Return the [X, Y] coordinate for the center point of the cell that contains the specified text.  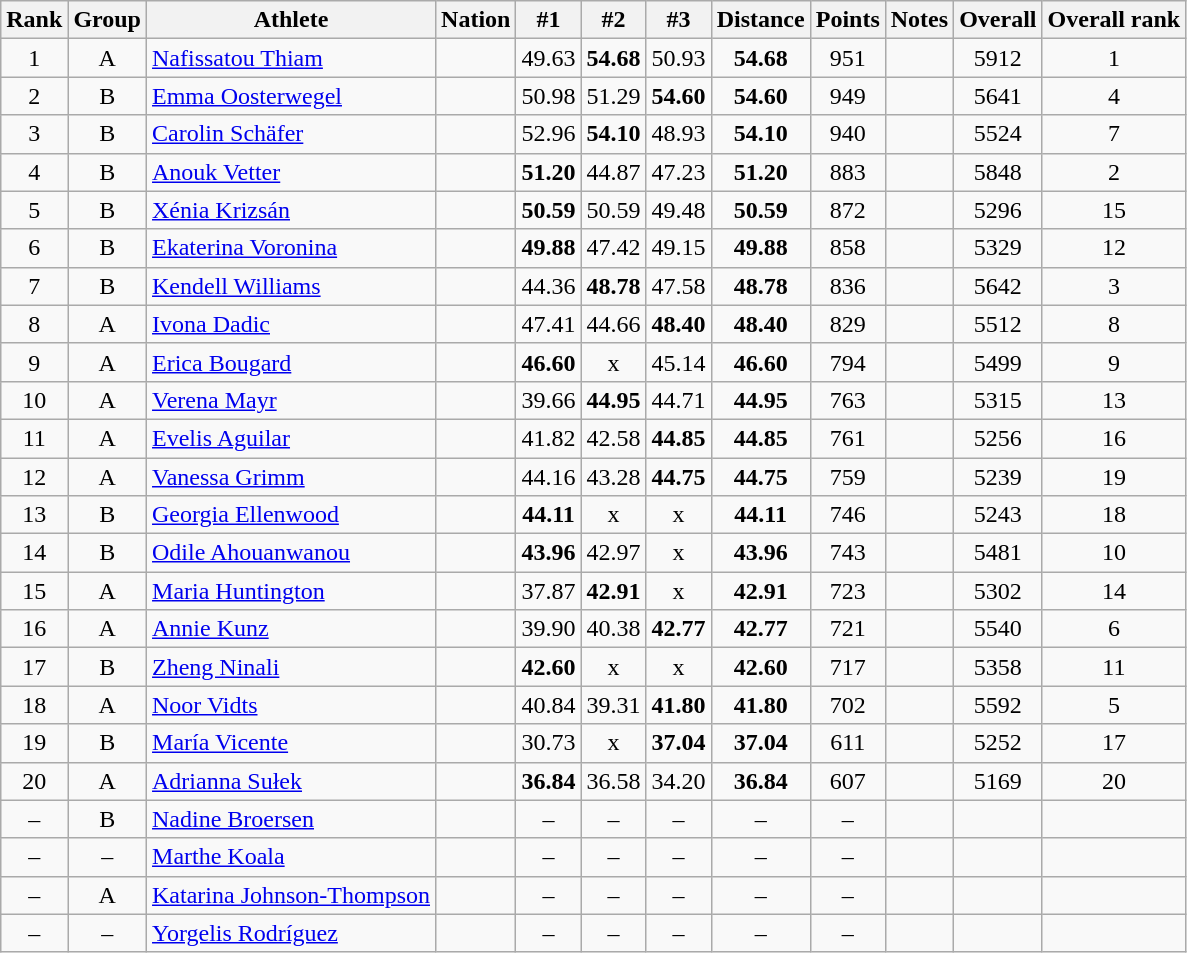
36.58 [614, 781]
49.48 [678, 210]
5642 [998, 286]
#3 [678, 20]
940 [848, 134]
5358 [998, 667]
María Vicente [292, 743]
34.20 [678, 781]
Katarina Johnson-Thompson [292, 895]
743 [848, 553]
836 [848, 286]
Distance [760, 20]
5848 [998, 172]
44.87 [614, 172]
Nation [476, 20]
794 [848, 362]
Georgia Ellenwood [292, 515]
829 [848, 324]
Nafissatou Thiam [292, 58]
40.84 [548, 705]
702 [848, 705]
5243 [998, 515]
5592 [998, 705]
39.66 [548, 400]
45.14 [678, 362]
883 [848, 172]
30.73 [548, 743]
5296 [998, 210]
5512 [998, 324]
Nadine Broersen [292, 819]
Notes [919, 20]
42.58 [614, 438]
42.97 [614, 553]
52.96 [548, 134]
50.98 [548, 96]
Group [108, 20]
49.63 [548, 58]
759 [848, 477]
717 [848, 667]
Adrianna Sułek [292, 781]
5169 [998, 781]
Emma Oosterwegel [292, 96]
43.28 [614, 477]
37.87 [548, 591]
Erica Bougard [292, 362]
49.15 [678, 248]
47.23 [678, 172]
5315 [998, 400]
Overall rank [1114, 20]
47.42 [614, 248]
44.16 [548, 477]
44.66 [614, 324]
51.29 [614, 96]
951 [848, 58]
5256 [998, 438]
5302 [998, 591]
5481 [998, 553]
Points [848, 20]
5329 [998, 248]
Kendell Williams [292, 286]
5540 [998, 629]
723 [848, 591]
721 [848, 629]
Ekaterina Voronina [292, 248]
872 [848, 210]
41.82 [548, 438]
Evelis Aguilar [292, 438]
Vanessa Grimm [292, 477]
607 [848, 781]
Anouk Vetter [292, 172]
Athlete [292, 20]
Ivona Dadic [292, 324]
Odile Ahouanwanou [292, 553]
50.93 [678, 58]
Maria Huntington [292, 591]
#2 [614, 20]
5641 [998, 96]
5239 [998, 477]
611 [848, 743]
44.36 [548, 286]
5912 [998, 58]
746 [848, 515]
40.38 [614, 629]
47.58 [678, 286]
Overall [998, 20]
5499 [998, 362]
5524 [998, 134]
48.93 [678, 134]
Annie Kunz [292, 629]
858 [848, 248]
763 [848, 400]
Yorgelis Rodríguez [292, 933]
5252 [998, 743]
Carolin Schäfer [292, 134]
Noor Vidts [292, 705]
Marthe Koala [292, 857]
761 [848, 438]
Rank [34, 20]
47.41 [548, 324]
Verena Mayr [292, 400]
949 [848, 96]
44.71 [678, 400]
#1 [548, 20]
39.90 [548, 629]
39.31 [614, 705]
Zheng Ninali [292, 667]
Xénia Krizsán [292, 210]
